For the text-containing cell, return its midpoint in (x, y) coordinate format. 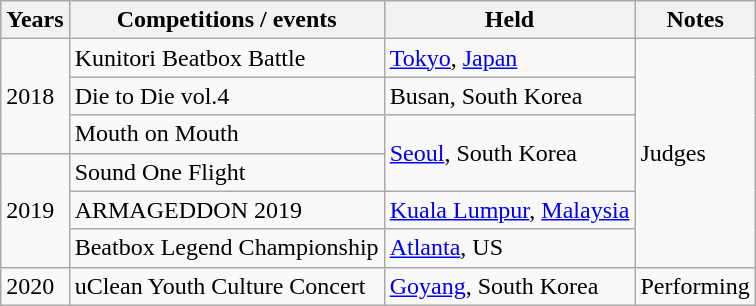
2020 (35, 286)
Kunitori Beatbox Battle (226, 58)
Competitions / events (226, 20)
Busan, South Korea (510, 96)
2019 (35, 210)
Sound One Flight (226, 172)
Held (510, 20)
Performing (695, 286)
Die to Die vol.4 (226, 96)
Kuala Lumpur, Malaysia (510, 210)
Mouth on Mouth (226, 134)
Seoul, South Korea (510, 153)
uClean Youth Culture Concert (226, 286)
Judges (695, 153)
Atlanta, US (510, 248)
Beatbox Legend Championship (226, 248)
Years (35, 20)
Goyang, South Korea (510, 286)
Notes (695, 20)
2018 (35, 96)
ARMAGEDDON 2019 (226, 210)
Tokyo, Japan (510, 58)
